Locate the cell with the specified text and output its (x, y) center coordinate. 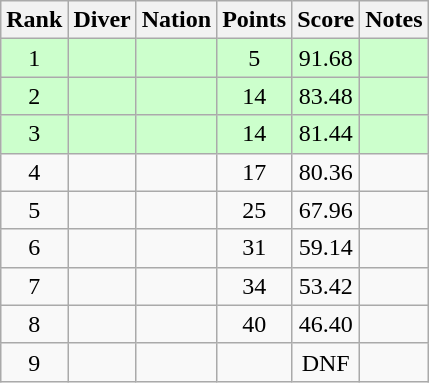
6 (34, 248)
83.48 (326, 96)
Notes (394, 20)
34 (254, 286)
91.68 (326, 58)
4 (34, 172)
7 (34, 286)
3 (34, 134)
67.96 (326, 210)
8 (34, 324)
Points (254, 20)
31 (254, 248)
17 (254, 172)
80.36 (326, 172)
DNF (326, 362)
9 (34, 362)
46.40 (326, 324)
53.42 (326, 286)
Nation (176, 20)
Score (326, 20)
59.14 (326, 248)
1 (34, 58)
81.44 (326, 134)
25 (254, 210)
40 (254, 324)
2 (34, 96)
Diver (102, 20)
Rank (34, 20)
